Determine the [X, Y] coordinate at the center of the cell enclosing the given text.  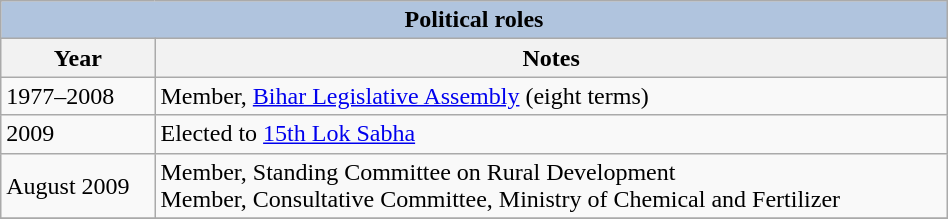
Member, Bihar Legislative Assembly (eight terms) [551, 96]
1977–2008 [78, 96]
Notes [551, 58]
Elected to 15th Lok Sabha [551, 134]
Political roles [474, 20]
August 2009 [78, 186]
2009 [78, 134]
Year [78, 58]
Member, Standing Committee on Rural DevelopmentMember, Consultative Committee, Ministry of Chemical and Fertilizer [551, 186]
